Determine the [x, y] coordinate at the center of the cell enclosing the given text.  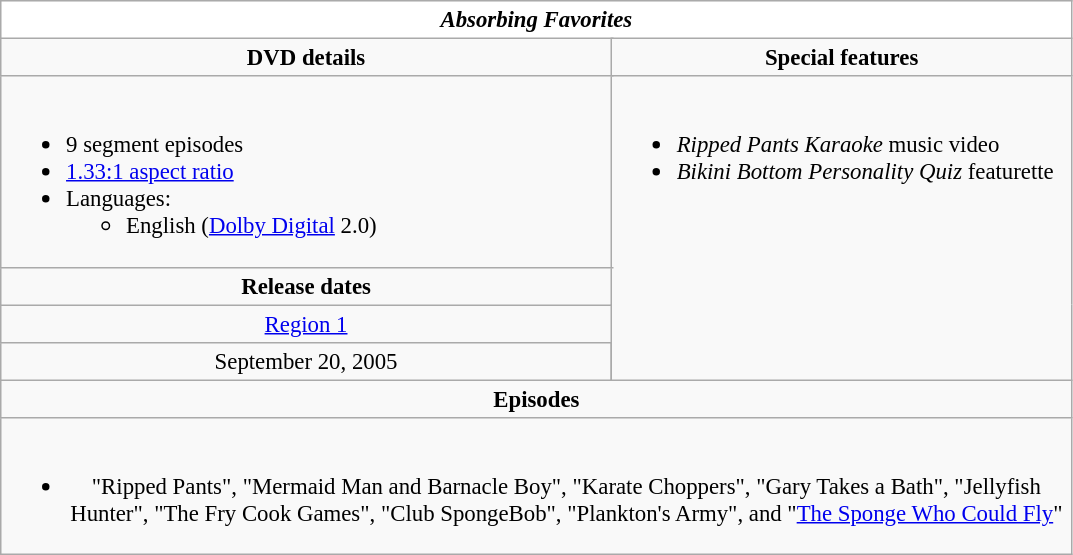
Special features [842, 58]
Ripped Pants Karaoke music videoBikini Bottom Personality Quiz featurette [842, 228]
September 20, 2005 [306, 361]
Episodes [536, 399]
Release dates [306, 286]
Absorbing Favorites [536, 20]
Region 1 [306, 324]
9 segment episodes1.33:1 aspect ratioLanguages:English (Dolby Digital 2.0) [306, 172]
DVD details [306, 58]
